Return the (X, Y) coordinate for the center point of the cell that contains the specified text.  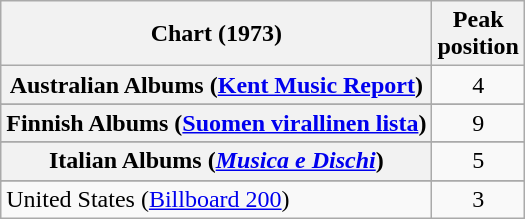
9 (478, 123)
4 (478, 85)
United States (Billboard 200) (216, 199)
Italian Albums (Musica e Dischi) (216, 161)
Peakposition (478, 34)
Australian Albums (Kent Music Report) (216, 85)
3 (478, 199)
Chart (1973) (216, 34)
Finnish Albums (Suomen virallinen lista) (216, 123)
5 (478, 161)
